Return [X, Y] of the center of cell containing provided text 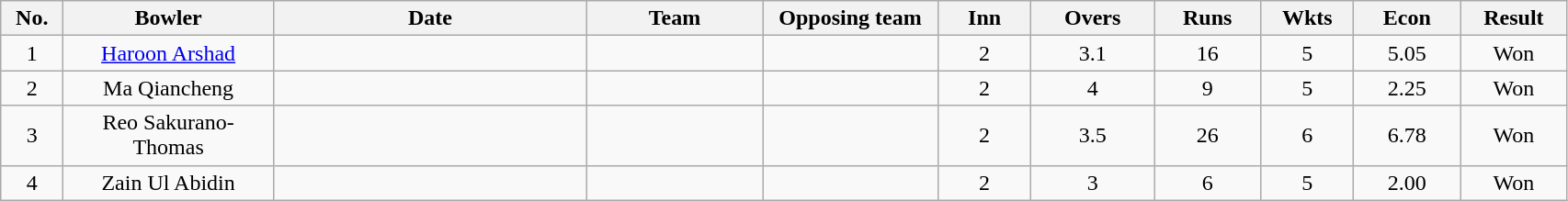
Result [1514, 18]
5.05 [1407, 53]
Reo Sakurano-Thomas [169, 136]
Ma Qiancheng [169, 88]
3.1 [1093, 53]
Bowler [169, 18]
Overs [1093, 18]
Team [675, 18]
Date [430, 18]
Inn [985, 18]
1 [32, 53]
26 [1208, 136]
2.25 [1407, 88]
Econ [1407, 18]
9 [1208, 88]
Zain Ul Abidin [169, 183]
Opposing team [851, 18]
3.5 [1093, 136]
6.78 [1407, 136]
Haroon Arshad [169, 53]
Wkts [1307, 18]
2.00 [1407, 183]
16 [1208, 53]
Runs [1208, 18]
No. [32, 18]
